Provide the [X, Y] coordinate of the cell's center where the given text is located.  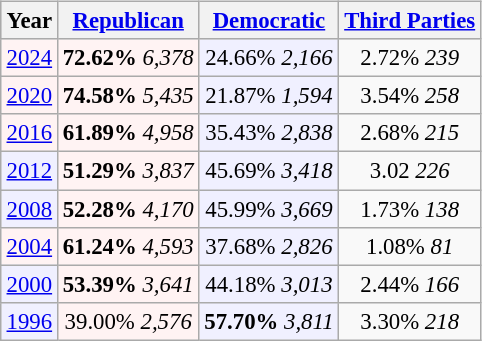
2.72% 239 [410, 58]
Third Parties [410, 21]
51.29% 3,837 [128, 171]
Republican [128, 21]
3.02 226 [410, 171]
Year [29, 21]
52.28% 4,170 [128, 209]
2.68% 215 [410, 133]
2016 [29, 133]
61.24% 4,593 [128, 246]
74.58% 5,435 [128, 96]
2012 [29, 171]
45.69% 3,418 [269, 171]
37.68% 2,826 [269, 246]
24.66% 2,166 [269, 58]
2020 [29, 96]
53.39% 3,641 [128, 284]
72.62% 6,378 [128, 58]
44.18% 3,013 [269, 284]
3.30% 218 [410, 321]
2008 [29, 209]
45.99% 3,669 [269, 209]
2004 [29, 246]
1.73% 138 [410, 209]
2024 [29, 58]
Democratic [269, 21]
61.89% 4,958 [128, 133]
3.54% 258 [410, 96]
39.00% 2,576 [128, 321]
21.87% 1,594 [269, 96]
2000 [29, 284]
1996 [29, 321]
2.44% 166 [410, 284]
1.08% 81 [410, 246]
35.43% 2,838 [269, 133]
57.70% 3,811 [269, 321]
